Identify which cell holds the provided text, then report its [X, Y] central coordinate. 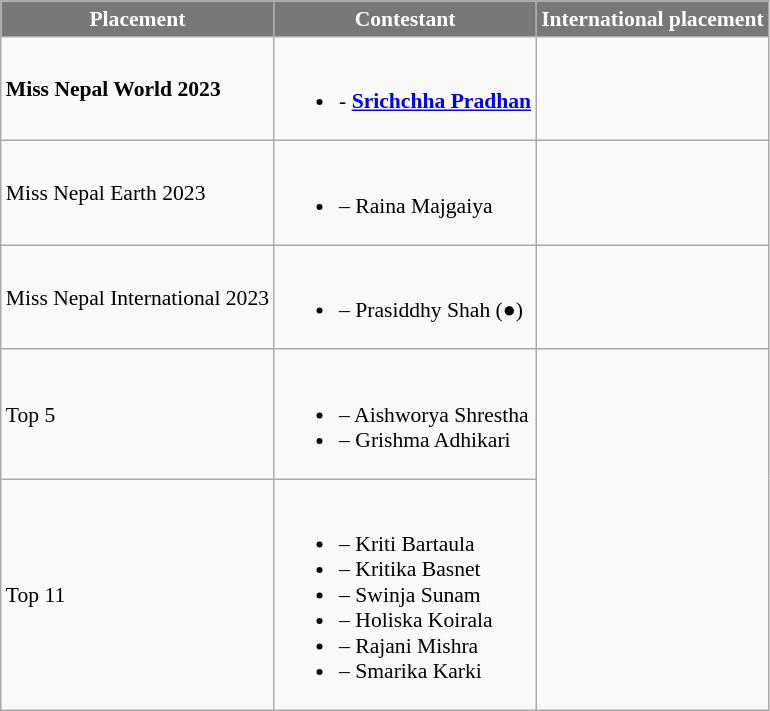
Contestant [405, 19]
Miss Nepal World 2023 [138, 89]
Miss Nepal International 2023 [138, 297]
Top 5 [138, 415]
– Aishworya Shrestha – Grishma Adhikari [405, 415]
International placement [652, 19]
– Kriti Bartaula – Kritika Basnet – Swinja Sunam – Holiska Koirala – Rajani Mishra – Smarika Karki [405, 595]
– Raina Majgaiya [405, 193]
Placement [138, 19]
Top 11 [138, 595]
Miss Nepal Earth 2023 [138, 193]
- Srichchha Pradhan [405, 89]
– Prasiddhy Shah (●) [405, 297]
